Scan for the cell matching the given text and deliver its (x, y) coordinate at center. 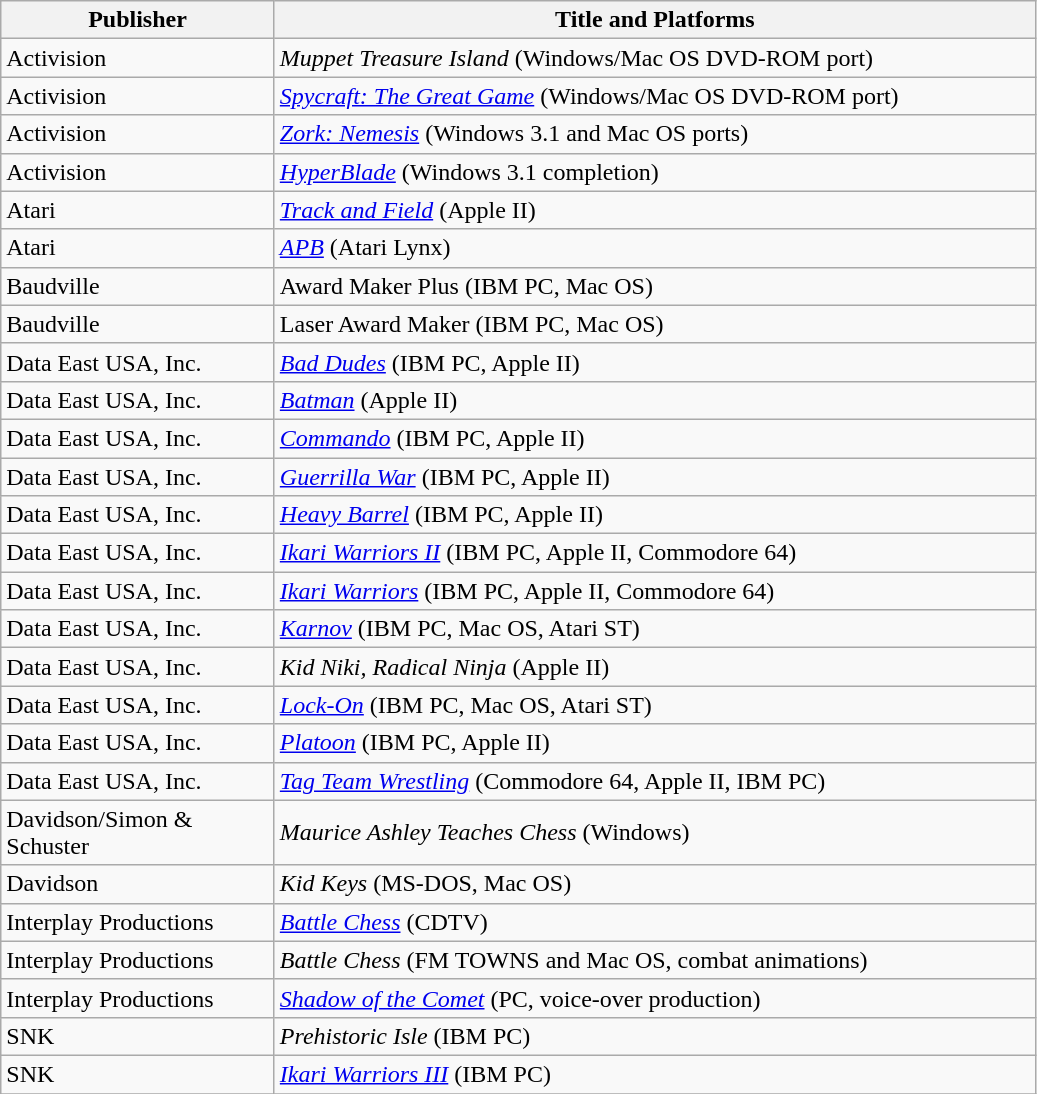
Kid Keys (MS-DOS, Mac OS) (654, 884)
Batman (Apple II) (654, 400)
Davidson (138, 884)
Title and Platforms (654, 20)
Heavy Barrel (IBM PC, Apple II) (654, 515)
Prehistoric Isle (IBM PC) (654, 1036)
Track and Field (Apple II) (654, 210)
Laser Award Maker (IBM PC, Mac OS) (654, 324)
APB (Atari Lynx) (654, 248)
Commando (IBM PC, Apple II) (654, 438)
Bad Dudes (IBM PC, Apple II) (654, 362)
Award Maker Plus (IBM PC, Mac OS) (654, 286)
Tag Team Wrestling (Commodore 64, Apple II, IBM PC) (654, 781)
Kid Niki, Radical Ninja (Apple II) (654, 667)
Davidson/Simon & Schuster (138, 832)
HyperBlade (Windows 3.1 completion) (654, 172)
Shadow of the Comet (PC, voice-over production) (654, 998)
Battle Chess (FM TOWNS and Mac OS, combat animations) (654, 960)
Lock-On (IBM PC, Mac OS, Atari ST) (654, 705)
Karnov (IBM PC, Mac OS, Atari ST) (654, 629)
Publisher (138, 20)
Ikari Warriors (IBM PC, Apple II, Commodore 64) (654, 591)
Battle Chess (CDTV) (654, 922)
Maurice Ashley Teaches Chess (Windows) (654, 832)
Zork: Nemesis (Windows 3.1 and Mac OS ports) (654, 134)
Platoon (IBM PC, Apple II) (654, 743)
Spycraft: The Great Game (Windows/Mac OS DVD-ROM port) (654, 96)
Ikari Warriors III (IBM PC) (654, 1074)
Muppet Treasure Island (Windows/Mac OS DVD-ROM port) (654, 58)
Ikari Warriors II (IBM PC, Apple II, Commodore 64) (654, 553)
Guerrilla War (IBM PC, Apple II) (654, 477)
